Return [x, y] of the center of cell containing provided text 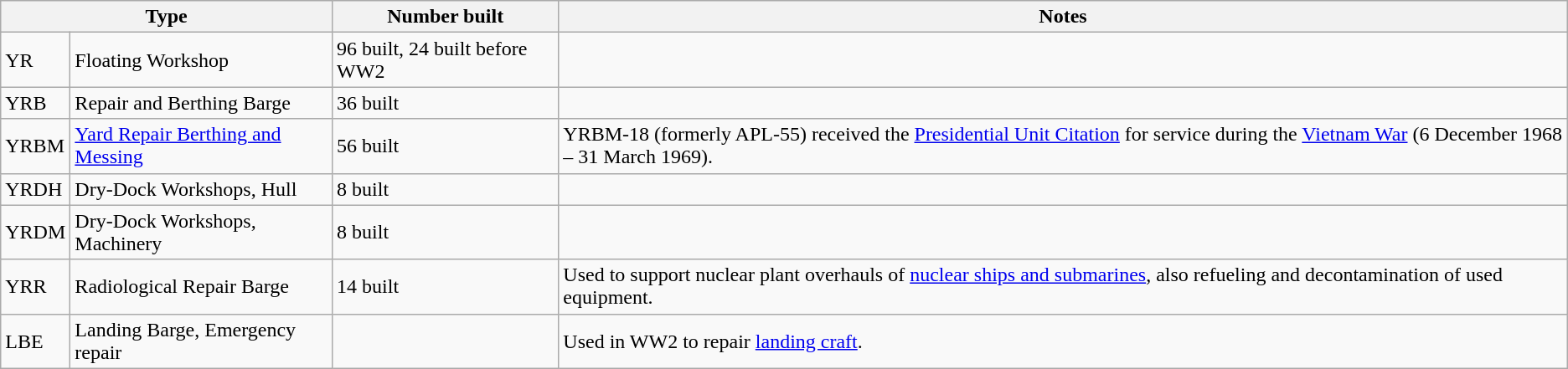
Dry-Dock Workshops, Hull [201, 189]
56 built [446, 146]
LBE [35, 341]
96 built, 24 built before WW2 [446, 60]
YRDM [35, 233]
YRR [35, 286]
36 built [446, 103]
YRBM-18 (formerly APL-55) received the Presidential Unit Citation for service during the Vietnam War (6 December 1968 – 31 March 1969). [1063, 146]
Repair and Berthing Barge [201, 103]
Type [167, 17]
YRB [35, 103]
Yard Repair Berthing and Messing [201, 146]
Number built [446, 17]
Floating Workshop [201, 60]
YR [35, 60]
YRDH [35, 189]
Notes [1063, 17]
Radiological Repair Barge [201, 286]
Used in WW2 to repair landing craft. [1063, 341]
14 built [446, 286]
YRBM [35, 146]
Dry-Dock Workshops, Machinery [201, 233]
Landing Barge, Emergency repair [201, 341]
Used to support nuclear plant overhauls of nuclear ships and submarines, also refueling and decontamination of used equipment. [1063, 286]
